Return the (x, y) coordinate for the center point of the cell that contains the specified text.  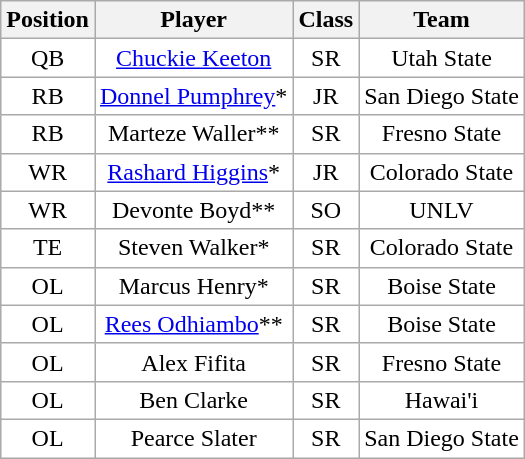
TE (48, 248)
Steven Walker* (193, 248)
Rees Odhiambo** (193, 324)
Devonte Boyd** (193, 210)
Alex Fifita (193, 362)
Pearce Slater (193, 438)
UNLV (442, 210)
SO (326, 210)
Position (48, 20)
Team (442, 20)
Player (193, 20)
Class (326, 20)
Hawai'i (442, 400)
Ben Clarke (193, 400)
Donnel Pumphrey* (193, 96)
Chuckie Keeton (193, 58)
Utah State (442, 58)
QB (48, 58)
Marcus Henry* (193, 286)
Marteze Waller** (193, 134)
Rashard Higgins* (193, 172)
